Extract the [x, y] coordinate from the center of the cell holding the provided text.  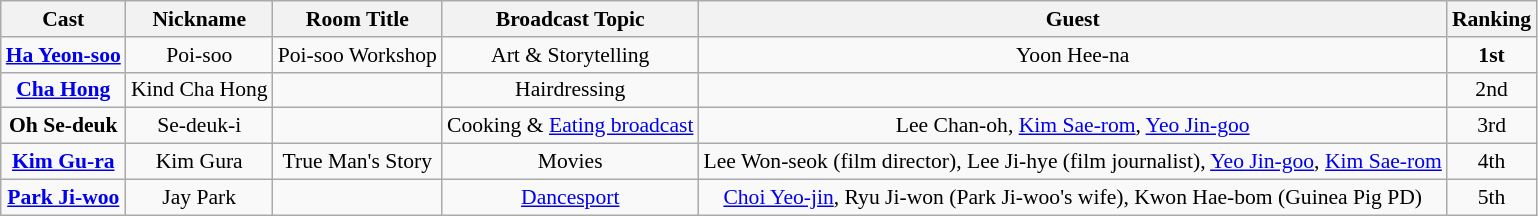
Poi-soo [200, 55]
Choi Yeo-jin, Ryu Ji-won (Park Ji-woo's wife), Kwon Hae-bom (Guinea Pig PD) [1073, 197]
Poi-soo Workshop [358, 55]
1st [1492, 55]
Cast [64, 19]
Guest [1073, 19]
5th [1492, 197]
Art & Storytelling [570, 55]
Kind Cha Hong [200, 90]
True Man's Story [358, 162]
Kim Gura [200, 162]
Ranking [1492, 19]
Yoon Hee-na [1073, 55]
4th [1492, 162]
Lee Won-seok (film director), Lee Ji-hye (film journalist), Yeo Jin-goo, Kim Sae-rom [1073, 162]
Ha Yeon-soo [64, 55]
2nd [1492, 90]
Movies [570, 162]
Oh Se-deuk [64, 126]
Kim Gu-ra [64, 162]
Lee Chan-oh, Kim Sae-rom, Yeo Jin-goo [1073, 126]
3rd [1492, 126]
Broadcast Topic [570, 19]
Room Title [358, 19]
Jay Park [200, 197]
Dancesport [570, 197]
Cha Hong [64, 90]
Hairdressing [570, 90]
Se-deuk-i [200, 126]
Park Ji-woo [64, 197]
Cooking & Eating broadcast [570, 126]
Nickname [200, 19]
